Find where the given text appears and provide that cell's center as (x, y) coordinate. 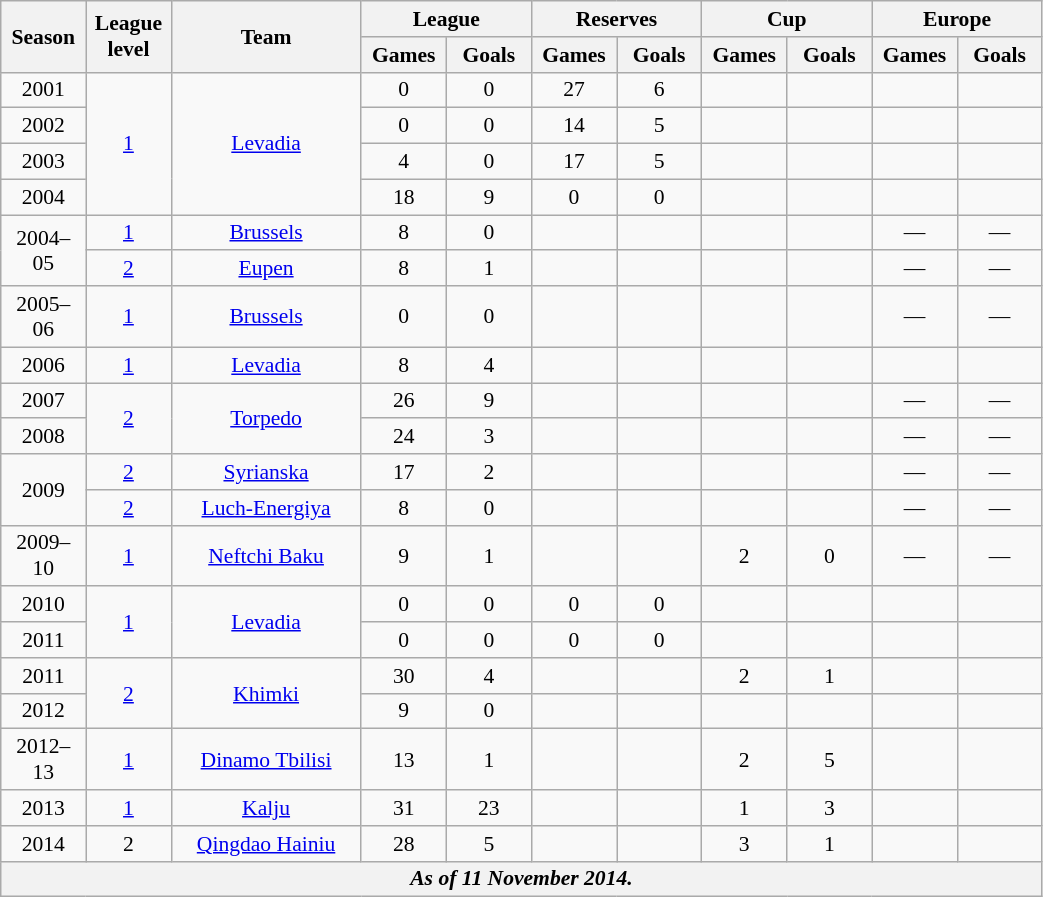
6 (658, 90)
Syrianska (266, 472)
24 (404, 437)
18 (404, 197)
Torpedo (266, 418)
Team (266, 36)
28 (404, 844)
Dinamo Tbilisi (266, 760)
Europe (957, 19)
Reserves (616, 19)
2012–13 (44, 760)
Neftchi Baku (266, 556)
30 (404, 676)
Eupen (266, 269)
Qingdao Hainiu (266, 844)
13 (404, 760)
Kalju (266, 808)
2013 (44, 808)
2014 (44, 844)
2009–10 (44, 556)
27 (574, 90)
2005–06 (44, 316)
As of 11 November 2014. (522, 879)
26 (404, 401)
2003 (44, 162)
Season (44, 36)
14 (574, 126)
2010 (44, 605)
2001 (44, 90)
2004–05 (44, 250)
Khimki (266, 694)
League level (128, 36)
2004 (44, 197)
23 (488, 808)
2008 (44, 437)
2006 (44, 365)
League (446, 19)
2007 (44, 401)
31 (404, 808)
2002 (44, 126)
2012 (44, 711)
2009 (44, 490)
Cup (787, 19)
Luch-Energiya (266, 508)
